Capture the cell that displays the provided text and extract its [X, Y] central coordinate. 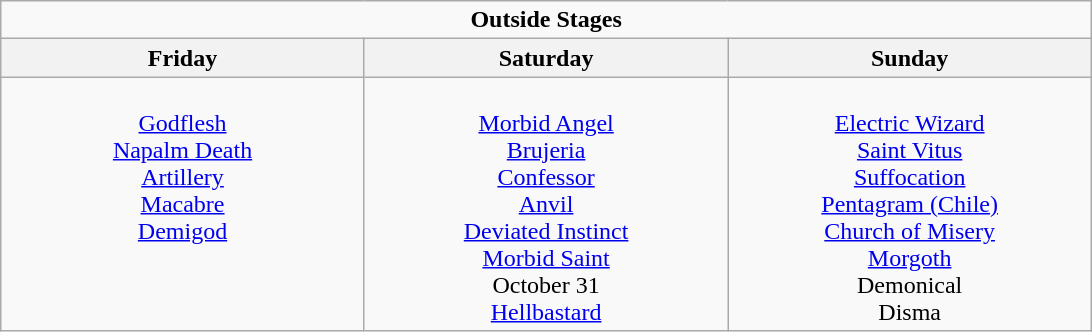
Outside Stages [546, 20]
Morbid Angel Brujeria Confessor Anvil Deviated Instinct Morbid Saint October 31 Hellbastard [546, 204]
Godflesh Napalm Death Artillery Macabre Demigod [183, 204]
Sunday [910, 58]
Friday [183, 58]
Electric Wizard Saint Vitus Suffocation Pentagram (Chile) Church of Misery Morgoth Demonical Disma [910, 204]
Saturday [546, 58]
